Capture the cell that displays the provided text and extract its [x, y] central coordinate. 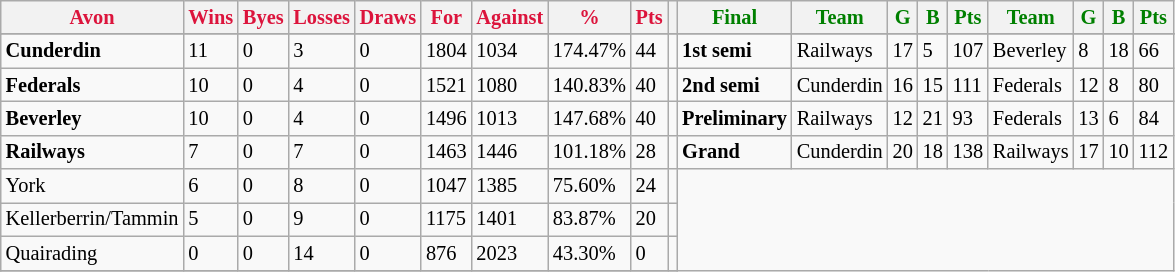
1463 [446, 152]
1496 [446, 118]
Draws [388, 17]
Byes [263, 17]
13 [1089, 118]
112 [1154, 152]
Wins [210, 17]
Preliminary [734, 118]
84 [1154, 118]
1013 [510, 118]
Losses [321, 17]
3 [321, 51]
Avon [92, 17]
147.68% [590, 118]
15 [933, 85]
% [590, 17]
174.47% [590, 51]
140.83% [590, 85]
1175 [446, 219]
107 [968, 51]
1804 [446, 51]
Final [734, 17]
83.87% [590, 219]
1st semi [734, 51]
75.60% [590, 186]
14 [321, 253]
2nd semi [734, 85]
2023 [510, 253]
Grand [734, 152]
93 [968, 118]
80 [1154, 85]
11 [210, 51]
Quairading [92, 253]
1521 [446, 85]
1446 [510, 152]
111 [968, 85]
1034 [510, 51]
1080 [510, 85]
9 [321, 219]
For [446, 17]
138 [968, 152]
101.18% [590, 152]
1047 [446, 186]
24 [650, 186]
1401 [510, 219]
66 [1154, 51]
16 [903, 85]
44 [650, 51]
Against [510, 17]
21 [933, 118]
1385 [510, 186]
Kellerberrin/Tammin [92, 219]
876 [446, 253]
28 [650, 152]
43.30% [590, 253]
York [92, 186]
